From the cell containing the given text, extract its center point as (x, y) coordinate. 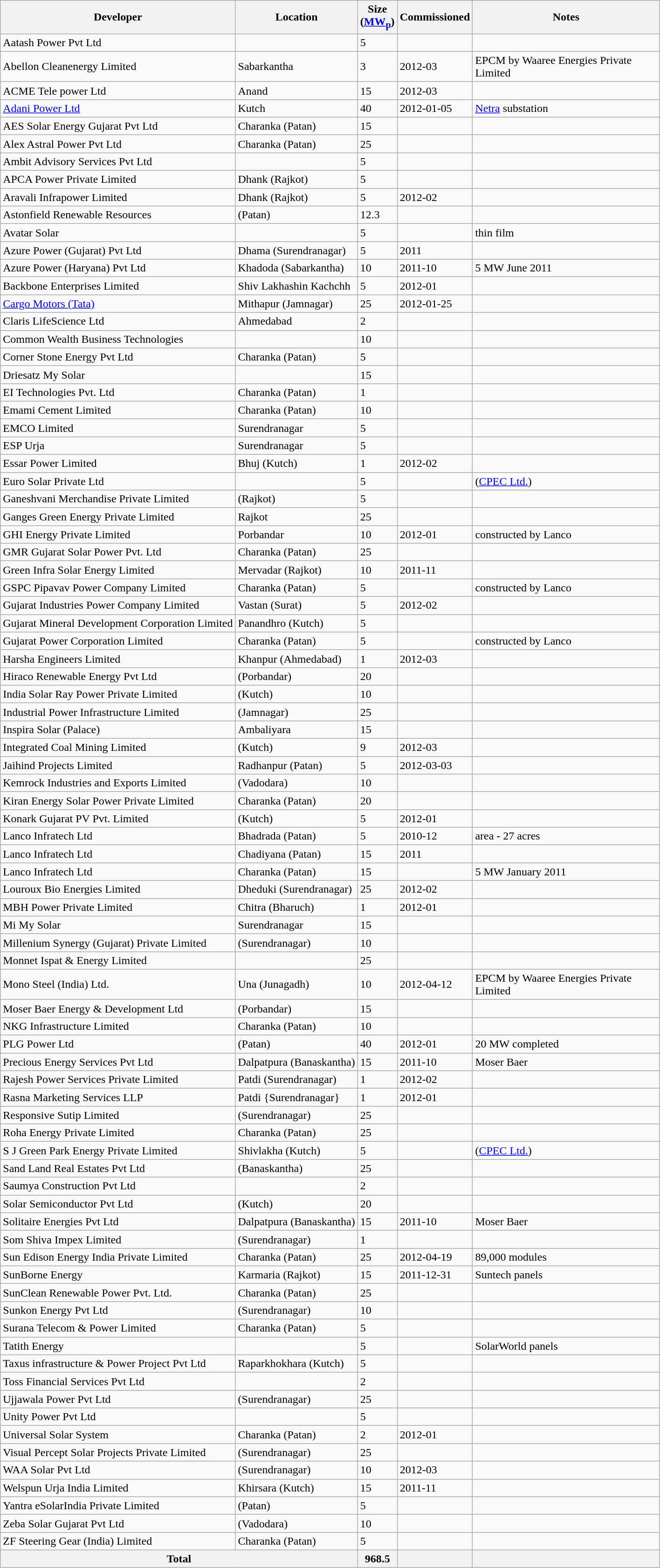
SunBorne Energy (118, 1275)
SolarWorld panels (566, 1346)
Zeba Solar Gujarat Pvt Ltd (118, 1523)
Anand (296, 90)
Aravali Infrapower Limited (118, 197)
ZF Steering Gear (India) Limited (118, 1541)
Cargo Motors (Tata) (118, 304)
Solitaire Energies Pvt Ltd (118, 1221)
Khadoda (Sabarkantha) (296, 268)
Ganeshvani Merchandise Private Limited (118, 499)
Astonfield Renewable Resources (118, 215)
Chitra (Bharuch) (296, 907)
12.3 (378, 215)
Location (296, 17)
(Jamnagar) (296, 712)
2012-01-25 (435, 304)
Toss Financial Services Pvt Ltd (118, 1381)
MBH Power Private Limited (118, 907)
GSPC Pipavav Power Company Limited (118, 588)
Una (Junagadh) (296, 984)
Karmaria (Rajkot) (296, 1275)
Rasna Marketing Services LLP (118, 1097)
Ambit Advisory Services Pvt Ltd (118, 161)
2012-03-03 (435, 765)
Ahmedabad (296, 321)
Aatash Power Pvt Ltd (118, 42)
968.5 (378, 1559)
Responsive Sutip Limited (118, 1115)
India Solar Ray Power Private Limited (118, 694)
Raparkhokhara (Kutch) (296, 1364)
Rajkot (296, 517)
area - 27 acres (566, 836)
EI Technologies Pvt. Ltd (118, 392)
Bhuj (Kutch) (296, 464)
Integrated Coal Mining Limited (118, 748)
Khirsara (Kutch) (296, 1488)
89,000 modules (566, 1257)
Khanpur (Ahmedabad) (296, 659)
Moser Baer Energy & Development Ltd (118, 1008)
Corner Stone Energy Pvt Ltd (118, 357)
EMCO Limited (118, 428)
Industrial Power Infrastructure Limited (118, 712)
Netra substation (566, 108)
Claris LifeScience Ltd (118, 321)
GHI Energy Private Limited (118, 534)
Total (179, 1559)
NKG Infrastructure Limited (118, 1026)
2012-01-05 (435, 108)
Solar Semiconductor Pvt Ltd (118, 1204)
20 MW completed (566, 1044)
Essar Power Limited (118, 464)
Dhama (Surendranagar) (296, 250)
Konark Gujarat PV Pvt. Limited (118, 819)
PLG Power Ltd (118, 1044)
S J Green Park Energy Private Limited (118, 1151)
Bhadrada (Patan) (296, 836)
Porbandar (296, 534)
Driesatz My Solar (118, 375)
Shiv Lakhashin Kachchh (296, 286)
Gujarat Power Corporation Limited (118, 641)
Gujarat Industries Power Company Limited (118, 605)
Welspun Urja India Limited (118, 1488)
Mi My Solar (118, 925)
Common Wealth Business Technologies (118, 339)
Rajesh Power Services Private Limited (118, 1080)
Som Shiva Impex Limited (118, 1239)
SunClean Renewable Power Pvt. Ltd. (118, 1292)
Gujarat Mineral Development Corporation Limited (118, 623)
Developer (118, 17)
Yantra eSolarIndia Private Limited (118, 1506)
Inspira Solar (Palace) (118, 729)
Mono Steel (India) Ltd. (118, 984)
ESP Urja (118, 445)
AES Solar Energy Gujarat Pvt Ltd (118, 126)
Azure Power (Haryana) Pvt Ltd (118, 268)
Green Infra Solar Energy Limited (118, 570)
Mithapur (Jamnagar) (296, 304)
3 (378, 66)
Louroux Bio Energies Limited (118, 889)
Monnet Ispat & Energy Limited (118, 960)
2012-04-19 (435, 1257)
ACME Tele power Ltd (118, 90)
5 MW June 2011 (566, 268)
Hiraco Renewable Energy Pvt Ltd (118, 676)
Ganges Green Energy Private Limited (118, 517)
Sabarkantha (296, 66)
9 (378, 748)
Ujjawala Power Pvt Ltd (118, 1399)
Chadiyana (Patan) (296, 854)
Commissioned (435, 17)
Abellon Cleanenergy Limited (118, 66)
Surana Telecom & Power Limited (118, 1328)
Avatar Solar (118, 233)
Panandhro (Kutch) (296, 623)
Notes (566, 17)
Unity Power Pvt Ltd (118, 1417)
(Rajkot) (296, 499)
Euro Solar Private Ltd (118, 481)
Millenium Synergy (Gujarat) Private Limited (118, 943)
(Banaskantha) (296, 1168)
Ambaliyara (296, 729)
Sand Land Real Estates Pvt Ltd (118, 1168)
2010-12 (435, 836)
Dheduki (Surendranagar) (296, 889)
Azure Power (Gujarat) Pvt Ltd (118, 250)
Patdi {Surendranagar} (296, 1097)
5 MW January 2011 (566, 872)
Kiran Energy Solar Power Private Limited (118, 801)
Taxus infrastructure & Power Project Pvt Ltd (118, 1364)
APCA Power Private Limited (118, 180)
2011-12-31 (435, 1275)
Roha Energy Private Limited (118, 1133)
Saumya Construction Pvt Ltd (118, 1186)
Tatith Energy (118, 1346)
GMR Gujarat Solar Power Pvt. Ltd (118, 552)
Sun Edison Energy India Private Limited (118, 1257)
Visual Percept Solar Projects Private Limited (118, 1452)
Vastan (Surat) (296, 605)
Backbone Enterprises Limited (118, 286)
Adani Power Ltd (118, 108)
Sunkon Energy Pvt Ltd (118, 1310)
2012-04-12 (435, 984)
Jaihind Projects Limited (118, 765)
Universal Solar System (118, 1435)
Harsha Engineers Limited (118, 659)
Precious Energy Services Pvt Ltd (118, 1062)
Shivlakha (Kutch) (296, 1151)
Size(MWp) (378, 17)
WAA Solar Pvt Ltd (118, 1470)
thin film (566, 233)
Kutch (296, 108)
Patdi (Surendranagar) (296, 1080)
Mervadar (Rajkot) (296, 570)
Kemrock Industries and Exports Limited (118, 783)
Alex Astral Power Pvt Ltd (118, 144)
Suntech panels (566, 1275)
Radhanpur (Patan) (296, 765)
Emami Cement Limited (118, 410)
